Pinpoint the cell where the given text exists, returning its (X, Y) midpoint coordinate. 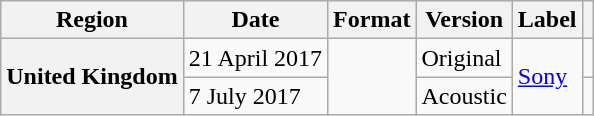
21 April 2017 (255, 58)
Sony (547, 77)
Label (547, 20)
Format (372, 20)
7 July 2017 (255, 96)
United Kingdom (92, 77)
Date (255, 20)
Version (464, 20)
Region (92, 20)
Acoustic (464, 96)
Original (464, 58)
